Pinpoint the cell where the given text exists, returning its [x, y] midpoint coordinate. 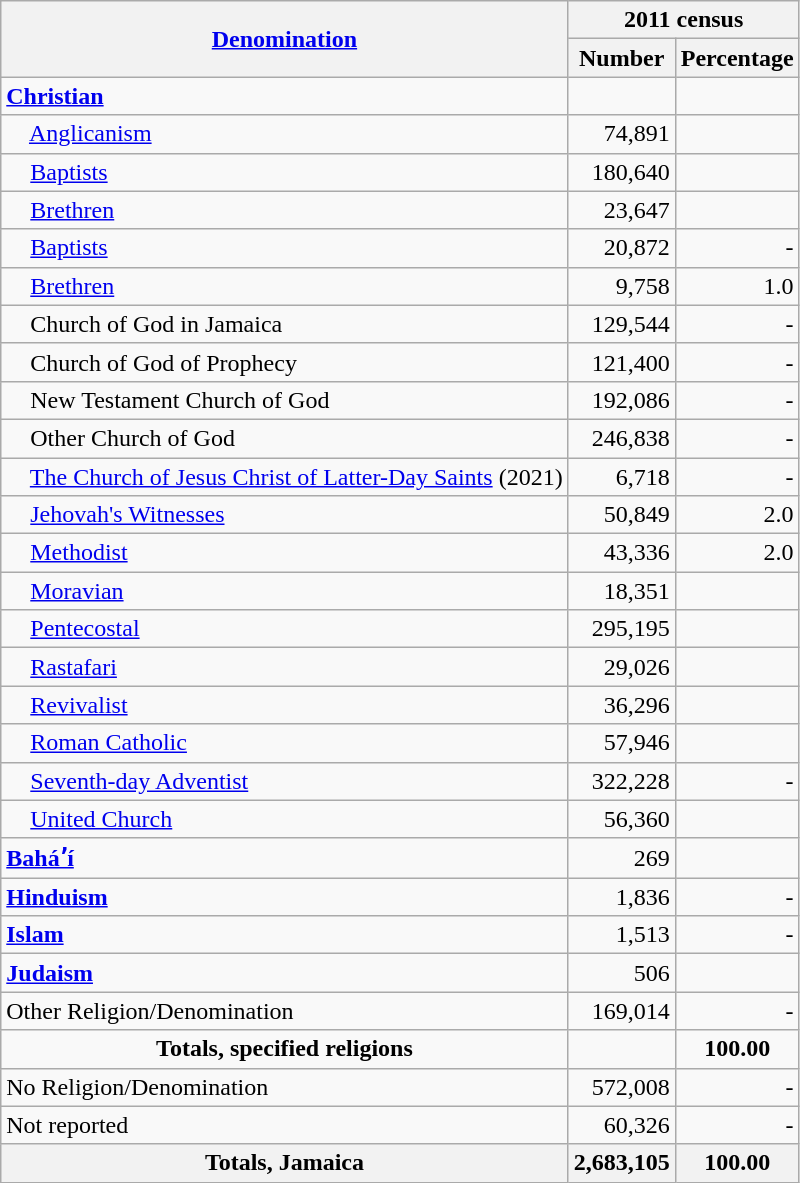
192,086 [622, 400]
36,296 [622, 705]
New Testament Church of God [284, 400]
Church of God of Prophecy [284, 362]
Other Religion/Denomination [284, 1011]
322,228 [622, 781]
Jehovah's Witnesses [284, 515]
9,758 [622, 286]
295,195 [622, 629]
6,718 [622, 477]
Totals, Jamaica [284, 1163]
Denomination [284, 39]
246,838 [622, 438]
United Church [284, 819]
180,640 [622, 172]
Islam [284, 935]
2,683,105 [622, 1163]
18,351 [622, 591]
Not reported [284, 1125]
56,360 [622, 819]
129,544 [622, 324]
1.0 [737, 286]
Hinduism [284, 897]
Revivalist [284, 705]
43,336 [622, 553]
Church of God in Jamaica [284, 324]
Rastafari [284, 667]
74,891 [622, 134]
2011 census [684, 20]
29,026 [622, 667]
121,400 [622, 362]
Seventh-day Adventist [284, 781]
20,872 [622, 248]
57,946 [622, 743]
The Church of Jesus Christ of Latter-Day Saints (2021) [284, 477]
No Religion/Denomination [284, 1087]
Baháʼí [284, 858]
Percentage [737, 58]
269 [622, 858]
50,849 [622, 515]
Number [622, 58]
572,008 [622, 1087]
23,647 [622, 210]
Moravian [284, 591]
1,513 [622, 935]
Judaism [284, 973]
Roman Catholic [284, 743]
Christian [284, 96]
Methodist [284, 553]
Totals, specified religions [284, 1049]
169,014 [622, 1011]
60,326 [622, 1125]
Anglicanism [284, 134]
Other Church of God [284, 438]
1,836 [622, 897]
Pentecostal [284, 629]
506 [622, 973]
